Locate the cell with the specified text and output its [x, y] center coordinate. 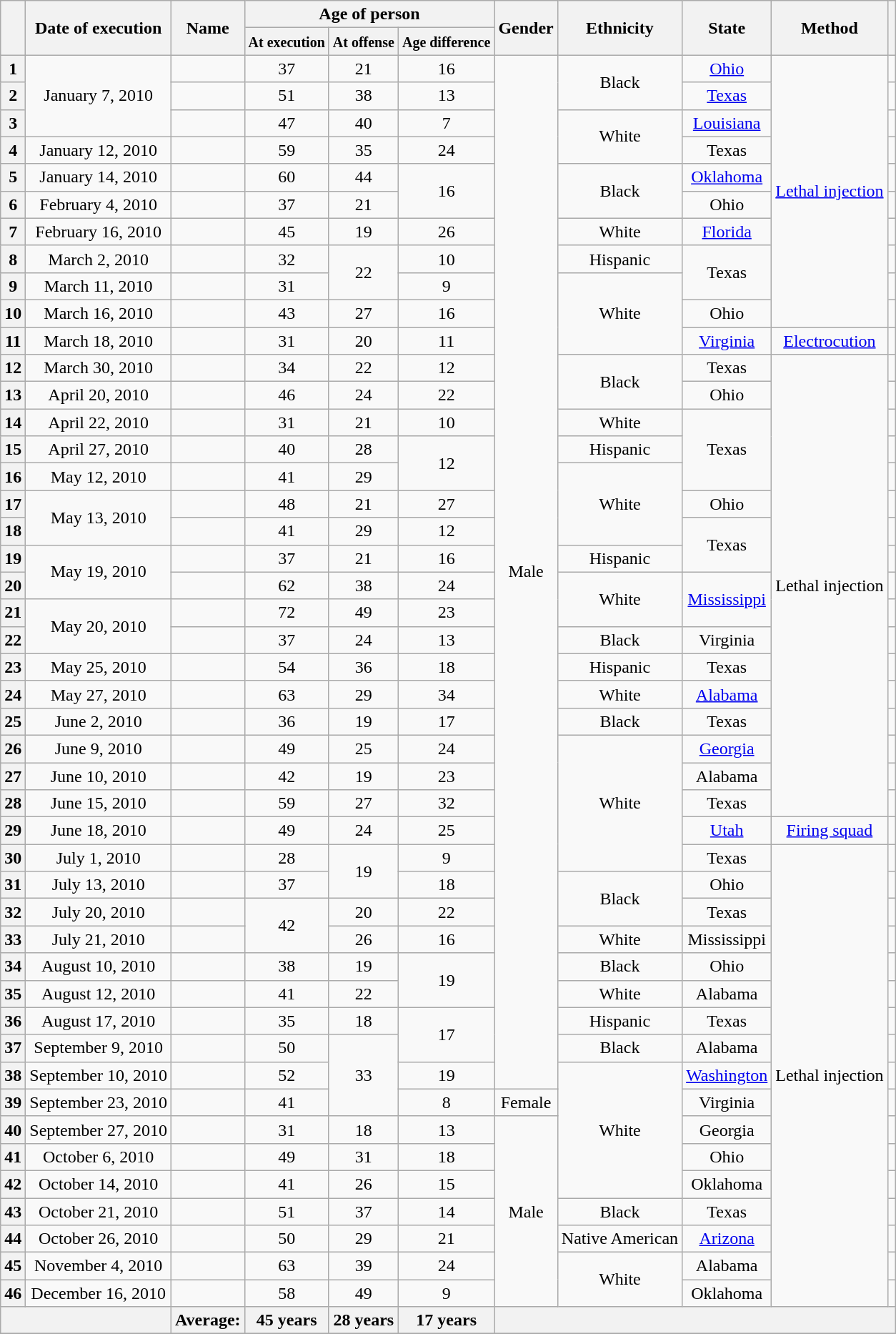
Washington [727, 1075]
Method [830, 28]
45 years [287, 1320]
May 12, 2010 [99, 477]
July 21, 2010 [99, 939]
Firing squad [830, 831]
52 [287, 1075]
March 16, 2010 [99, 313]
Utah [727, 831]
January 14, 2010 [99, 177]
5 [13, 177]
August 12, 2010 [99, 994]
3 [13, 123]
17 years [446, 1320]
4 [13, 150]
Ethnicity [619, 28]
At offense [363, 41]
48 [287, 504]
June 15, 2010 [99, 804]
May 20, 2010 [99, 626]
April 22, 2010 [99, 423]
62 [287, 586]
March 30, 2010 [99, 368]
At execution [287, 41]
54 [287, 667]
May 25, 2010 [99, 667]
State [727, 28]
October 6, 2010 [99, 1157]
March 2, 2010 [99, 259]
December 16, 2010 [99, 1293]
October 21, 2010 [99, 1212]
September 27, 2010 [99, 1130]
Florida [727, 232]
January 7, 2010 [99, 96]
March 18, 2010 [99, 341]
September 23, 2010 [99, 1102]
Louisiana [727, 123]
September 9, 2010 [99, 1048]
August 10, 2010 [99, 967]
Native American [619, 1239]
June 18, 2010 [99, 831]
2 [13, 96]
September 10, 2010 [99, 1075]
July 13, 2010 [99, 885]
January 12, 2010 [99, 150]
6 [13, 204]
June 9, 2010 [99, 748]
Electrocution [830, 341]
58 [287, 1293]
April 20, 2010 [99, 395]
July 20, 2010 [99, 912]
August 17, 2010 [99, 1021]
Age difference [446, 41]
June 10, 2010 [99, 776]
May 13, 2010 [99, 518]
Average: [209, 1320]
June 2, 2010 [99, 721]
October 26, 2010 [99, 1239]
28 years [363, 1320]
Name [209, 28]
October 14, 2010 [99, 1184]
April 27, 2010 [99, 450]
Female [526, 1102]
60 [287, 177]
May 19, 2010 [99, 572]
February 16, 2010 [99, 232]
November 4, 2010 [99, 1266]
47 [287, 123]
30 [13, 858]
February 4, 2010 [99, 204]
Age of person [369, 14]
March 11, 2010 [99, 286]
July 1, 2010 [99, 858]
Gender [526, 28]
72 [287, 613]
May 27, 2010 [99, 694]
1 [13, 69]
Date of execution [99, 28]
Arizona [727, 1239]
